Extract the (x, y) coordinate from the center of the cell holding the provided text.  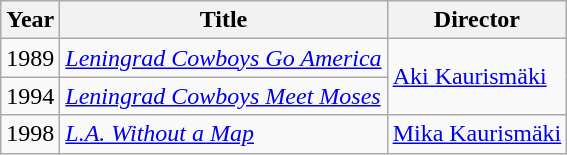
1998 (30, 134)
L.A. Without a Map (224, 134)
1994 (30, 96)
Leningrad Cowboys Meet Moses (224, 96)
Title (224, 20)
Year (30, 20)
Leningrad Cowboys Go America (224, 58)
Aki Kaurismäki (477, 77)
Director (477, 20)
Mika Kaurismäki (477, 134)
1989 (30, 58)
